Search for the cell housing the specified text and yield its (x, y) center coordinate. 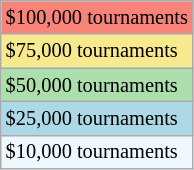
$100,000 tournaments (97, 17)
$50,000 tournaments (97, 85)
$25,000 tournaments (97, 118)
$10,000 tournaments (97, 152)
$75,000 tournaments (97, 51)
